Detect which cell encompasses the target text, then output its [x, y] center coordinate. 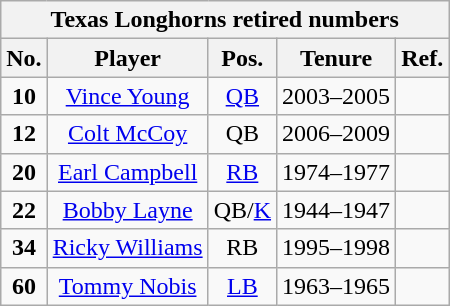
2003–2005 [336, 96]
Bobby Layne [128, 210]
QB/K [242, 210]
Ricky Williams [128, 248]
Ref. [422, 58]
1944–1947 [336, 210]
10 [24, 96]
Colt McCoy [128, 134]
Player [128, 58]
Texas Longhorns retired numbers [225, 20]
60 [24, 286]
Tommy Nobis [128, 286]
2006–2009 [336, 134]
20 [24, 172]
22 [24, 210]
1995–1998 [336, 248]
Vince Young [128, 96]
LB [242, 286]
No. [24, 58]
Earl Campbell [128, 172]
1963–1965 [336, 286]
Tenure [336, 58]
1974–1977 [336, 172]
Pos. [242, 58]
12 [24, 134]
34 [24, 248]
